Find where the given text appears and provide that cell's center as (X, Y) coordinate. 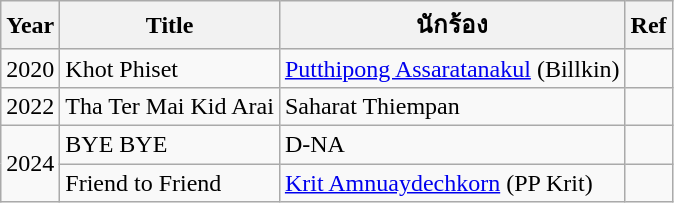
2024 (30, 163)
Year (30, 26)
Krit Amnuaydechkorn (PP Krit) (452, 183)
Putthipong Assaratanakul (Billkin) (452, 68)
2022 (30, 106)
Saharat Thiempan (452, 106)
2020 (30, 68)
BYE BYE (170, 144)
Friend to Friend (170, 183)
D-NA (452, 144)
นักร้อง (452, 26)
Khot Phiset (170, 68)
Tha Ter Mai Kid Arai (170, 106)
Title (170, 26)
Ref (648, 26)
